Search for the cell housing the specified text and yield its (X, Y) center coordinate. 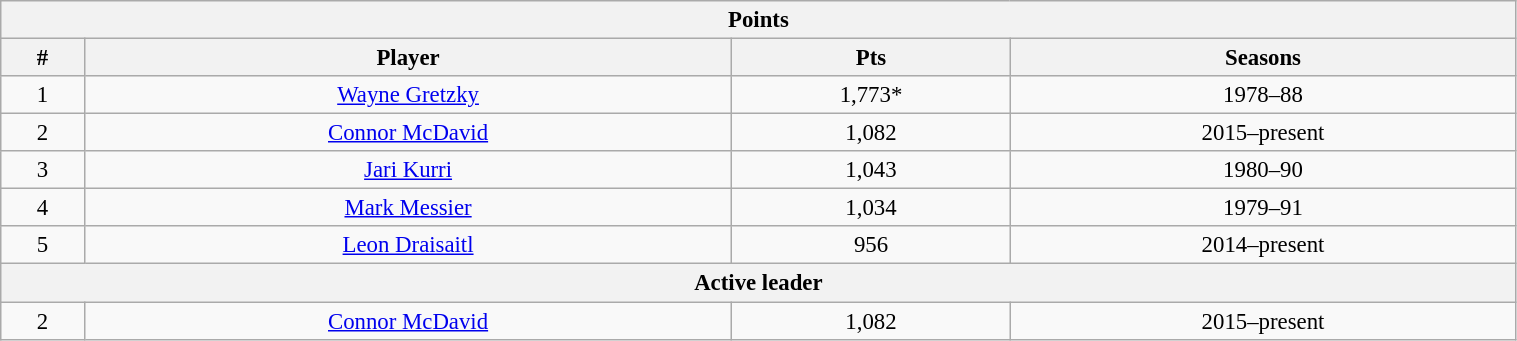
Seasons (1263, 58)
3 (42, 170)
# (42, 58)
Pts (871, 58)
5 (42, 245)
Mark Messier (408, 208)
Player (408, 58)
1,034 (871, 208)
1,773* (871, 95)
2014–present (1263, 245)
4 (42, 208)
Active leader (758, 283)
1979–91 (1263, 208)
1 (42, 95)
Wayne Gretzky (408, 95)
956 (871, 245)
1978–88 (1263, 95)
1,043 (871, 170)
Points (758, 20)
Jari Kurri (408, 170)
1980–90 (1263, 170)
Leon Draisaitl (408, 245)
